Detect which cell encompasses the target text, then output its [x, y] center coordinate. 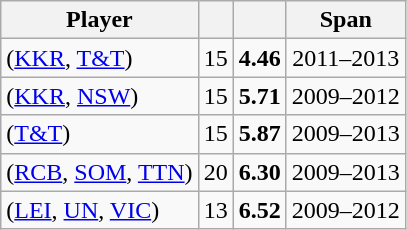
4.46 [260, 58]
Player [100, 20]
(KKR, T&T) [100, 58]
5.71 [260, 96]
13 [216, 210]
(RCB, SOM, TTN) [100, 172]
(T&T) [100, 134]
6.52 [260, 210]
Span [346, 20]
(LEI, UN, VIC) [100, 210]
(KKR, NSW) [100, 96]
6.30 [260, 172]
5.87 [260, 134]
20 [216, 172]
2011–2013 [346, 58]
